Capture the cell that displays the provided text and extract its [x, y] central coordinate. 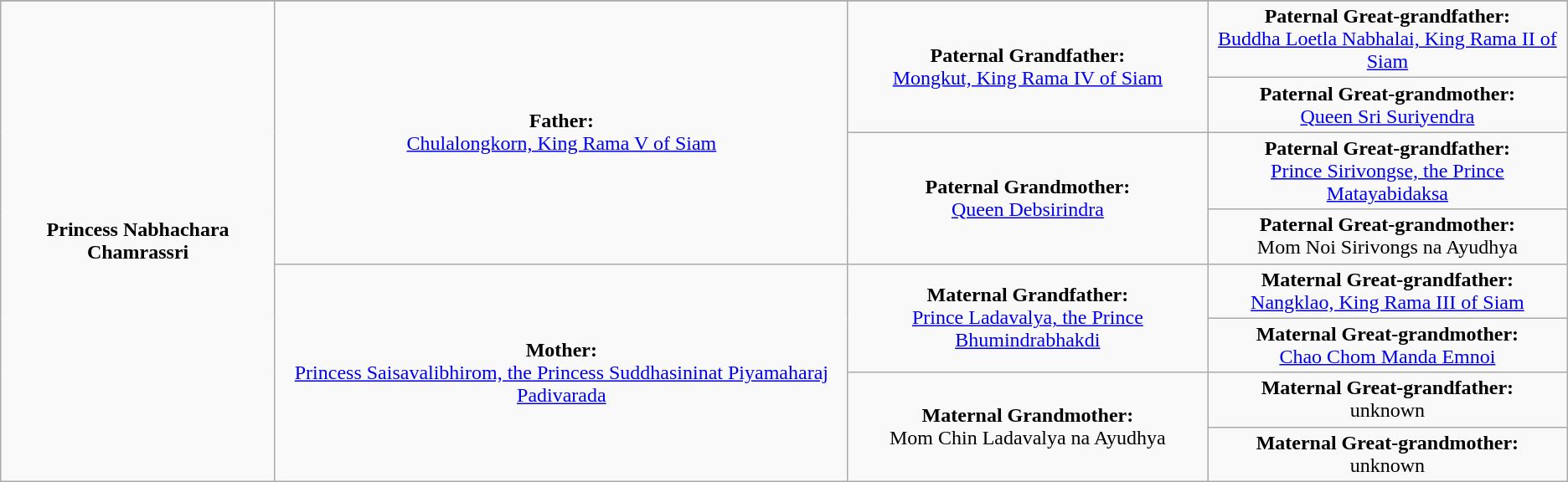
Maternal Great-grandmother:Chao Chom Manda Emnoi [1388, 345]
Maternal Great-grandfather:unknown [1388, 400]
Mother:Princess Saisavalibhirom, the Princess Suddhasininat Piyamaharaj Padivarada [561, 372]
Paternal Grandmother:Queen Debsirindra [1027, 197]
Paternal Great-grandmother:Mom Noi Sirivongs na Ayudhya [1388, 236]
Maternal Grandfather:Prince Ladavalya, the Prince Bhumindrabhakdi [1027, 318]
Paternal Great-grandfather:Prince Sirivongse, the Prince Matayabidaksa [1388, 171]
Paternal Great-grandfather:Buddha Loetla Nabhalai, King Rama II of Siam [1388, 39]
Father:Chulalongkorn, King Rama V of Siam [561, 132]
Paternal Great-grandmother:Queen Sri Suriyendra [1388, 105]
Maternal Great-grandmother:unknown [1388, 454]
Maternal Grandmother:Mom Chin Ladavalya na Ayudhya [1027, 427]
Maternal Great-grandfather:Nangklao, King Rama III of Siam [1388, 291]
Princess Nabhachara Chamrassri [138, 241]
Paternal Grandfather:Mongkut, King Rama IV of Siam [1027, 67]
